For the text-containing cell, return its midpoint in [x, y] coordinate format. 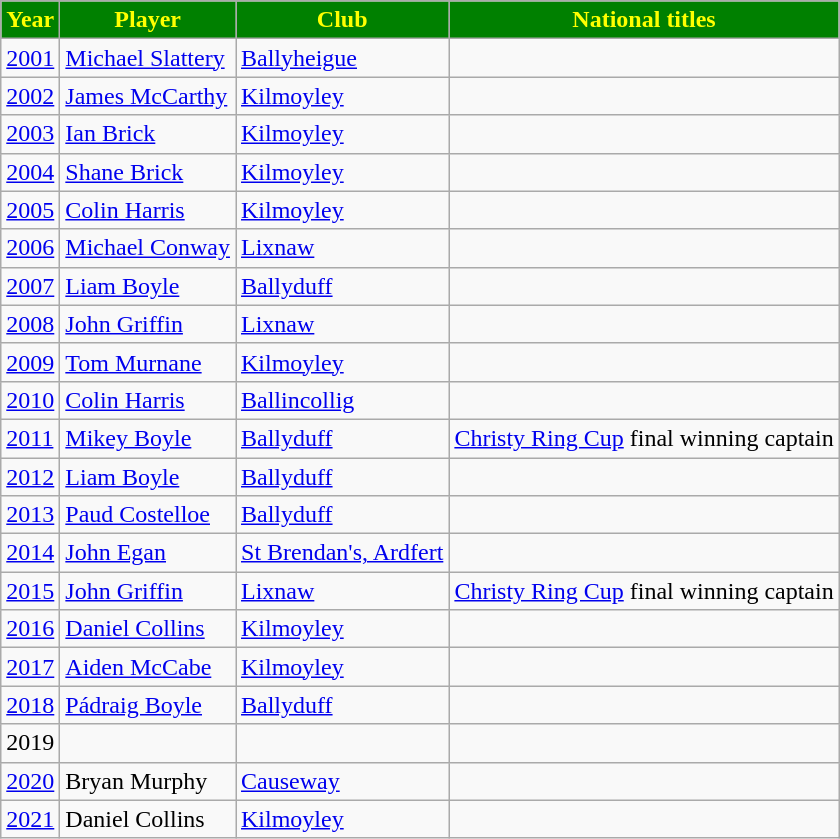
Year [30, 20]
2004 [30, 172]
Ballincollig [342, 400]
St Brendan's, Ardfert [342, 553]
2008 [30, 324]
2018 [30, 705]
2014 [30, 553]
John Egan [148, 553]
2011 [30, 438]
Shane Brick [148, 172]
2006 [30, 248]
2013 [30, 515]
Paud Costelloe [148, 515]
James McCarthy [148, 96]
2009 [30, 362]
Bryan Murphy [148, 781]
Causeway [342, 781]
Pádraig Boyle [148, 705]
2001 [30, 58]
Mikey Boyle [148, 438]
Ballyheigue [342, 58]
2002 [30, 96]
Michael Conway [148, 248]
2020 [30, 781]
Tom Murnane [148, 362]
2021 [30, 819]
Player [148, 20]
2015 [30, 591]
Aiden McCabe [148, 667]
2003 [30, 134]
2007 [30, 286]
2019 [30, 743]
2010 [30, 400]
2016 [30, 629]
Ian Brick [148, 134]
Club [342, 20]
Michael Slattery [148, 58]
2012 [30, 477]
2005 [30, 210]
National titles [644, 20]
2017 [30, 667]
